Extract the (x, y) coordinate from the center of the cell holding the provided text.  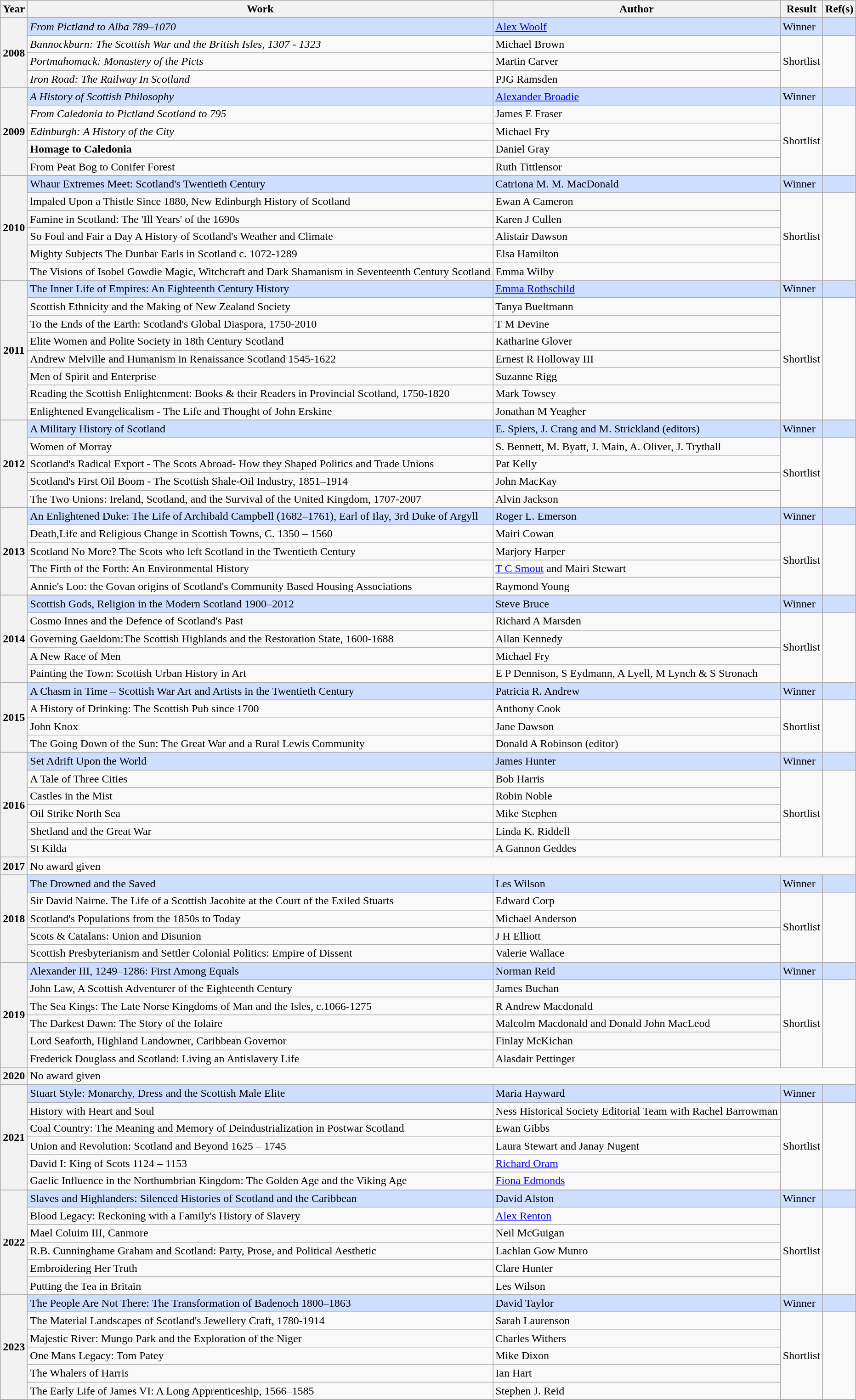
One Mans Legacy: Tom Patey (260, 1356)
So Foul and Fair a Day A History of Scotland's Weather and Climate (260, 237)
Katharine Glover (637, 341)
Alistair Dawson (637, 237)
R Andrew Macdonald (637, 1006)
Edward Corp (637, 901)
The Whalers of Harris (260, 1373)
John MacKay (637, 481)
Gaelic Influence in the Northumbrian Kingdom: The Golden Age and the Viking Age (260, 1181)
2014 (14, 639)
Scotland No More? The Scots who left Scotland in the Twentieth Century (260, 551)
Putting the Tea in Britain (260, 1286)
John Knox (260, 726)
2022 (14, 1242)
Richard Oram (637, 1163)
Valerie Wallace (637, 953)
The Visions of Isobel Gowdie Magic, Witchcraft and Dark Shamanism in Seventeenth Century Scotland (260, 272)
The Inner Life of Empires: An Eighteenth Century History (260, 289)
Scottish Ethnicity and the Making of New Zealand Society (260, 306)
Set Adrift Upon the World (260, 761)
Author (637, 9)
From Pictland to Alba 789–1070 (260, 27)
Ernest R Holloway III (637, 359)
Union and Revolution: Scotland and Beyond 1625 – 1745 (260, 1146)
Andrew Melville and Humanism in Renaissance Scotland 1545-1622 (260, 359)
Elite Women and Polite Society in 18th Century Scotland (260, 341)
A Chasm in Time – Scottish War Art and Artists in the Twentieth Century (260, 691)
Scotland's Radical Export - The Scots Abroad- How they Shaped Politics and Trade Unions (260, 464)
Mike Stephen (637, 814)
To the Ends of the Earth: Scotland's Global Diaspora, 1750-2010 (260, 324)
Stuart Style: Monarchy, Dress and the Scottish Male Elite (260, 1094)
The Sea Kings: The Late Norse Kingdoms of Man and the Isles, c.1066-1275 (260, 1006)
John Law, A Scottish Adventurer of the Eighteenth Century (260, 988)
Norman Reid (637, 971)
Homage to Caledonia (260, 149)
Ewan Gibbs (637, 1128)
T C Smout and Mairi Stewart (637, 569)
The People Are Not There: The Transformation of Badenoch 1800–1863 (260, 1303)
lmpaled Upon a Thistle Since 1880, New Edinburgh History of Scotland (260, 201)
Charles Withers (637, 1338)
Scottish Gods, Religion in the Modern Scotland 1900–2012 (260, 604)
2017 (14, 866)
Reading the Scottish Enlightenment: Books & their Readers in Provincial Scotland, 1750-1820 (260, 394)
Year (14, 9)
Roger L. Emerson (637, 516)
David I: King of Scots 1124 – 1153 (260, 1163)
Robin Noble (637, 796)
J H Elliott (637, 936)
Alex Woolf (637, 27)
Result (801, 9)
Steve Bruce (637, 604)
Emma Rothschild (637, 289)
Donald A Robinson (editor) (637, 743)
Lord Seaforth, Highland Landowner, Caribbean Governor (260, 1041)
Marjory Harper (637, 551)
S. Bennett, M. Byatt, J. Main, A. Oliver, J. Trythall (637, 446)
Death,Life and Religious Change in Scottish Towns, C. 1350 – 1560 (260, 534)
E. Spiers, J. Crang and M. Strickland (editors) (637, 429)
Elsa Hamilton (637, 254)
Bannockburn: The Scottish War and the British Isles, 1307 - 1323 (260, 44)
Blood Legacy: Reckoning with a Family's History of Slavery (260, 1216)
Jane Dawson (637, 726)
Neil McGuigan (637, 1233)
Fiona Edmonds (637, 1181)
Alvin Jackson (637, 499)
David Alston (637, 1198)
Maria Hayward (637, 1094)
The Material Landscapes of Scotland's Jewellery Craft, 1780-1914 (260, 1321)
Work (260, 9)
Embroidering Her Truth (260, 1268)
Ref(s) (839, 9)
Clare Hunter (637, 1268)
Ewan A Cameron (637, 201)
Alexander III, 1249–1286: First Among Equals (260, 971)
Governing Gaeldom:The Scottish Highlands and the Restoration State, 1600-1688 (260, 639)
Cosmo Innes and the Defence of Scotland's Past (260, 621)
A Military History of Scotland (260, 429)
E P Dennison, S Eydmann, A Lyell, M Lynch & S Stronach (637, 674)
Laura Stewart and Janay Nugent (637, 1146)
Linda K. Riddell (637, 831)
St Kilda (260, 849)
Mark Towsey (637, 394)
T M Devine (637, 324)
Allan Kennedy (637, 639)
Michael Anderson (637, 918)
Lachlan Gow Munro (637, 1251)
Michael Brown (637, 44)
Coal Country: The Meaning and Memory of Deindustrialization in Postwar Scotland (260, 1128)
2023 (14, 1347)
Iron Road: The Railway In Scotland (260, 79)
Richard A Marsden (637, 621)
Whaur Extremes Meet: Scotland's Twentieth Century (260, 184)
Women of Morray (260, 446)
Ruth Tittlensor (637, 166)
From Caledonia to Pictland Scotland to 795 (260, 114)
David Taylor (637, 1303)
Alexander Broadie (637, 96)
Alasdair Pettinger (637, 1058)
2010 (14, 227)
A Gannon Geddes (637, 849)
Stephen J. Reid (637, 1391)
Mighty Subjects The Dunbar Earls in Scotland c. 1072-1289 (260, 254)
Karen J Cullen (637, 219)
Slaves and Highlanders: Silenced Histories of Scotland and the Caribbean (260, 1198)
Finlay McKichan (637, 1041)
Sir David Nairne. The Life of a Scottish Jacobite at the Court of the Exiled Stuarts (260, 901)
Daniel Gray (637, 149)
Scots & Catalans: Union and Disunion (260, 936)
PJG Ramsden (637, 79)
Portmahomack: Monastery of the Picts (260, 62)
The Darkest Dawn: The Story of the Iolaire (260, 1023)
The Two Unions: Ireland, Scotland, and the Survival of the United Kingdom, 1707-2007 (260, 499)
Annie's Loo: the Govan origins of Scotland's Community Based Housing Associations (260, 586)
2019 (14, 1015)
The Early Life of James VI: A Long Apprenticeship, 1566–1585 (260, 1391)
Majestic River: Mungo Park and the Exploration of the Niger (260, 1338)
2012 (14, 464)
Shetland and the Great War (260, 831)
Frederick Douglass and Scotland: Living an Antislavery Life (260, 1058)
Alex Renton (637, 1216)
An Enlightened Duke: The Life of Archibald Campbell (1682–1761), Earl of Ilay, 3rd Duke of Argyll (260, 516)
Catriona M. M. MacDonald (637, 184)
James Buchan (637, 988)
Scotland's Populations from the 1850s to Today (260, 918)
Scotland's First Oil Boom - The Scottish Shale-Oil Industry, 1851–1914 (260, 481)
History with Heart and Soul (260, 1111)
Bob Harris (637, 779)
The Firth of the Forth: An Environmental History (260, 569)
2020 (14, 1076)
2008 (14, 53)
A New Race of Men (260, 656)
The Going Down of the Sun: The Great War and a Rural Lewis Community (260, 743)
2016 (14, 805)
Patricia R. Andrew (637, 691)
Emma Wilby (637, 272)
Mairi Cowan (637, 534)
R.B. Cunninghame Graham and Scotland: Party, Prose, and Political Aesthetic (260, 1251)
Martin Carver (637, 62)
Malcolm Macdonald and Donald John MacLeod (637, 1023)
Scottish Presbyterianism and Settler Colonial Politics: Empire of Dissent (260, 953)
Men of Spirit and Enterprise (260, 376)
2018 (14, 918)
Castles in the Mist (260, 796)
2013 (14, 551)
2011 (14, 350)
A History of Scottish Philosophy (260, 96)
2015 (14, 717)
Famine in Scotland: The 'Ill Years' of the 1690s (260, 219)
Pat Kelly (637, 464)
Tanya Bueltmann (637, 306)
Suzanne Rigg (637, 376)
Raymond Young (637, 586)
Anthony Cook (637, 709)
A History of Drinking: The Scottish Pub since 1700 (260, 709)
Mike Dixon (637, 1356)
The Drowned and the Saved (260, 884)
From Peat Bog to Conifer Forest (260, 166)
A Tale of Three Cities (260, 779)
Sarah Laurenson (637, 1321)
Oil Strike North Sea (260, 814)
Painting the Town: Scottish Urban History in Art (260, 674)
Ness Historical Society Editorial Team with Rachel Barrowman (637, 1111)
2021 (14, 1137)
2009 (14, 131)
Jonathan M Yeagher (637, 411)
Ian Hart (637, 1373)
Mael Coluim III, Canmore (260, 1233)
Enlightened Evangelicalism - The Life and Thought of John Erskine (260, 411)
Edinburgh: A History of the City (260, 131)
James E Fraser (637, 114)
James Hunter (637, 761)
